Scan for the cell matching the given text and deliver its [x, y] coordinate at center. 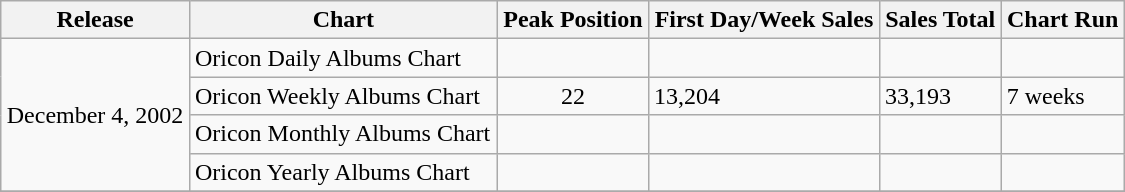
Release [96, 20]
Oricon Monthly Albums Chart [343, 134]
Sales Total [940, 20]
33,193 [940, 96]
22 [572, 96]
December 4, 2002 [96, 115]
First Day/Week Sales [764, 20]
Oricon Daily Albums Chart [343, 58]
13,204 [764, 96]
Peak Position [572, 20]
Oricon Weekly Albums Chart [343, 96]
7 weeks [1062, 96]
Chart Run [1062, 20]
Chart [343, 20]
Oricon Yearly Albums Chart [343, 172]
